Locate the cell with the specified text and output its (X, Y) center coordinate. 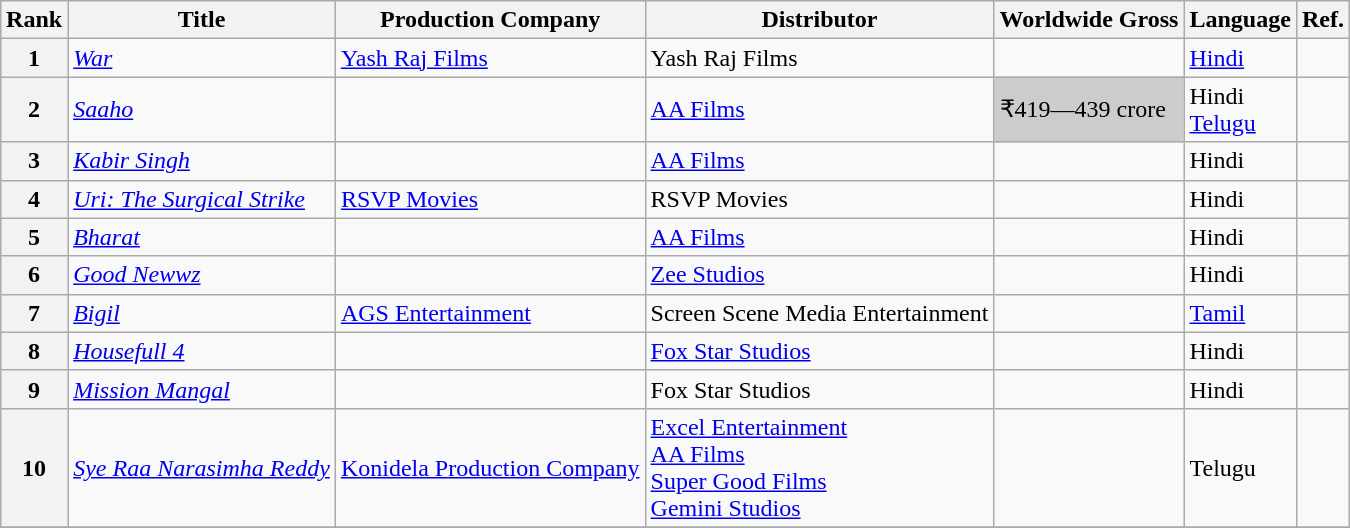
Kabir Singh (202, 161)
Excel EntertainmentAA FilmsSuper Good FilmsGemini Studios (820, 468)
₹419—439 crore (1089, 110)
AGS Entertainment (490, 313)
Bigil (202, 313)
Rank (34, 20)
Tamil (1240, 313)
HindiTelugu (1240, 110)
Good Newwz (202, 275)
Telugu (1240, 468)
5 (34, 237)
War (202, 58)
Bharat (202, 237)
Ref. (1322, 20)
2 (34, 110)
7 (34, 313)
Konidela Production Company (490, 468)
4 (34, 199)
1 (34, 58)
6 (34, 275)
Title (202, 20)
Production Company (490, 20)
Screen Scene Media Entertainment (820, 313)
Mission Mangal (202, 389)
Housefull 4 (202, 351)
Uri: The Surgical Strike (202, 199)
Saaho (202, 110)
8 (34, 351)
Language (1240, 20)
3 (34, 161)
Sye Raa Narasimha Reddy (202, 468)
Distributor (820, 20)
Zee Studios (820, 275)
Worldwide Gross (1089, 20)
9 (34, 389)
10 (34, 468)
